Find where the given text appears and provide that cell's center as (x, y) coordinate. 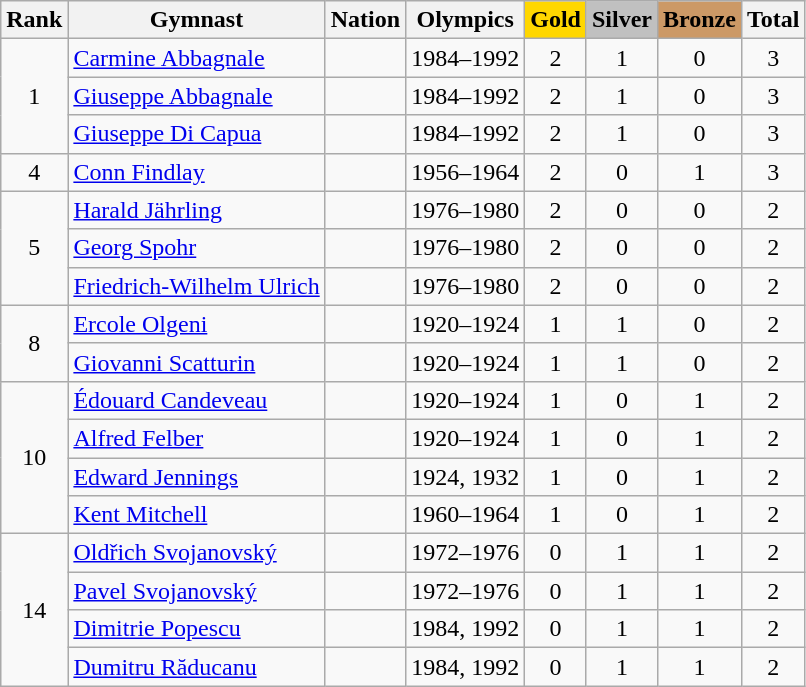
Dumitru Răducanu (196, 667)
5 (34, 248)
Carmine Abbagnale (196, 58)
Friedrich-Wilhelm Ulrich (196, 286)
Nation (365, 20)
Total (773, 20)
Giovanni Scatturin (196, 362)
Alfred Felber (196, 438)
Oldřich Svojanovský (196, 553)
Gold (556, 20)
Ercole Olgeni (196, 324)
8 (34, 343)
Silver (622, 20)
Edward Jennings (196, 477)
Kent Mitchell (196, 515)
Bronze (700, 20)
Georg Spohr (196, 248)
14 (34, 610)
10 (34, 457)
1960–1964 (466, 515)
4 (34, 172)
Rank (34, 20)
Giuseppe Abbagnale (196, 96)
Édouard Candeveau (196, 400)
1924, 1932 (466, 477)
Olympics (466, 20)
Pavel Svojanovský (196, 591)
Conn Findlay (196, 172)
Harald Jährling (196, 210)
Gymnast (196, 20)
1956–1964 (466, 172)
Giuseppe Di Capua (196, 134)
Dimitrie Popescu (196, 629)
